Pinpoint the cell where the given text exists, returning its [x, y] midpoint coordinate. 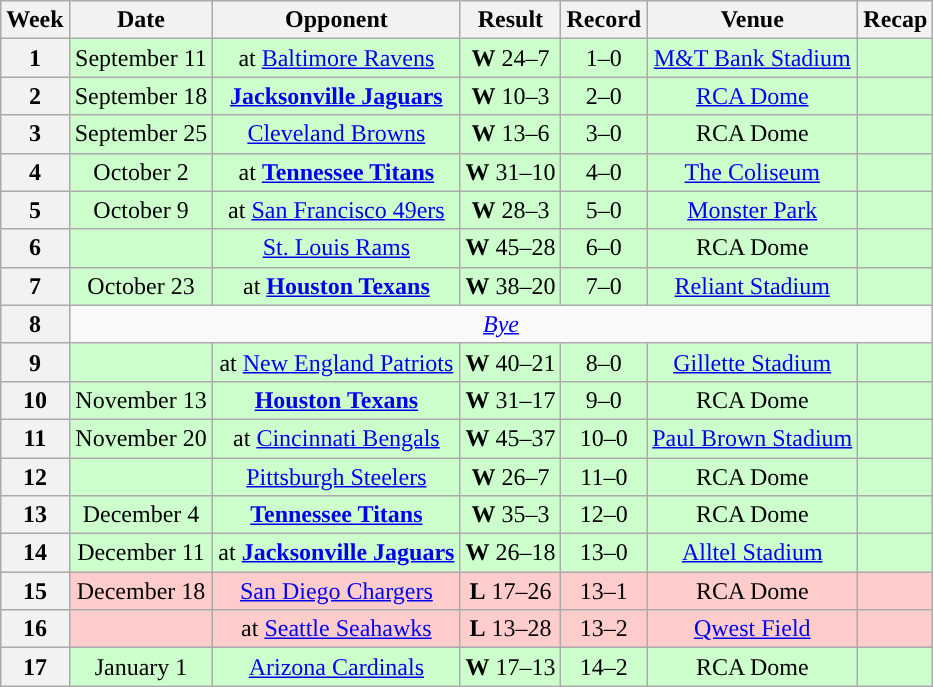
September 25 [141, 134]
September 18 [141, 96]
December 4 [141, 515]
at New England Patriots [336, 362]
13 [35, 515]
4 [35, 172]
2–0 [604, 96]
Tennessee Titans [336, 515]
October 2 [141, 172]
San Diego Chargers [336, 591]
Pittsburgh Steelers [336, 477]
Venue [752, 20]
13–1 [604, 591]
3 [35, 134]
W 45–37 [510, 438]
Paul Brown Stadium [752, 438]
W 31–17 [510, 400]
St. Louis Rams [336, 248]
at Jacksonville Jaguars [336, 553]
at Baltimore Ravens [336, 58]
Monster Park [752, 210]
Jacksonville Jaguars [336, 96]
W 40–21 [510, 362]
2 [35, 96]
W 35–3 [510, 515]
8–0 [604, 362]
November 13 [141, 400]
15 [35, 591]
W 26–7 [510, 477]
at Houston Texans [336, 286]
L 17–26 [510, 591]
W 24–7 [510, 58]
Cleveland Browns [336, 134]
12 [35, 477]
W 17–13 [510, 667]
1–0 [604, 58]
W 28–3 [510, 210]
Recap [896, 20]
January 1 [141, 667]
Result [510, 20]
December 11 [141, 553]
11–0 [604, 477]
9 [35, 362]
Bye [501, 324]
W 13–6 [510, 134]
Week [35, 20]
Gillette Stadium [752, 362]
5–0 [604, 210]
5 [35, 210]
7 [35, 286]
W 38–20 [510, 286]
The Coliseum [752, 172]
1 [35, 58]
W 45–28 [510, 248]
4–0 [604, 172]
at San Francisco 49ers [336, 210]
10–0 [604, 438]
W 31–10 [510, 172]
W 26–18 [510, 553]
11 [35, 438]
Arizona Cardinals [336, 667]
16 [35, 629]
14 [35, 553]
Reliant Stadium [752, 286]
6–0 [604, 248]
10 [35, 400]
3–0 [604, 134]
September 11 [141, 58]
Opponent [336, 20]
October 9 [141, 210]
9–0 [604, 400]
Date [141, 20]
W 10–3 [510, 96]
8 [35, 324]
at Seattle Seahawks [336, 629]
13–2 [604, 629]
at Tennessee Titans [336, 172]
December 18 [141, 591]
November 20 [141, 438]
Qwest Field [752, 629]
M&T Bank Stadium [752, 58]
13–0 [604, 553]
Record [604, 20]
6 [35, 248]
12–0 [604, 515]
at Cincinnati Bengals [336, 438]
7–0 [604, 286]
17 [35, 667]
L 13–28 [510, 629]
14–2 [604, 667]
Alltel Stadium [752, 553]
Houston Texans [336, 400]
October 23 [141, 286]
